Pinpoint the cell where the given text exists, returning its [X, Y] midpoint coordinate. 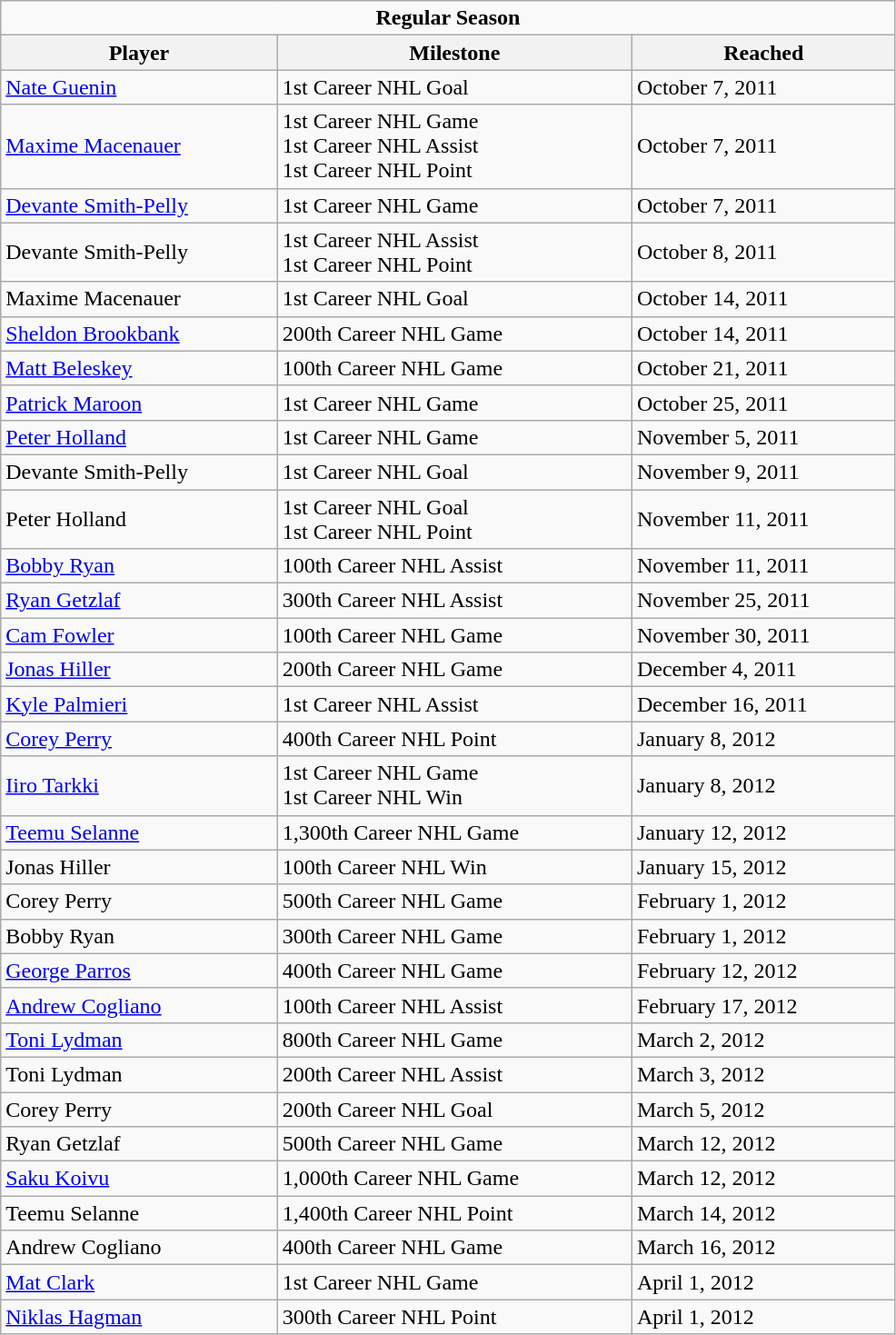
Player [139, 53]
February 17, 2012 [763, 1005]
Milestone [454, 53]
800th Career NHL Game [454, 1040]
February 12, 2012 [763, 971]
November 25, 2011 [763, 601]
Iiro Tarkki [139, 785]
1,400th Career NHL Point [454, 1213]
December 4, 2011 [763, 670]
Cam Fowler [139, 635]
1,000th Career NHL Game [454, 1179]
200th Career NHL Goal [454, 1110]
George Parros [139, 971]
1st Career NHL Game1st Career NHL Assist1st Career NHL Point [454, 146]
1st Career NHL Assist [454, 704]
Kyle Palmieri [139, 704]
300th Career NHL Point [454, 1317]
Regular Season [448, 18]
1st Career NHL Game1st Career NHL Win [454, 785]
March 16, 2012 [763, 1248]
100th Career NHL Win [454, 867]
November 5, 2011 [763, 437]
October 21, 2011 [763, 368]
Patrick Maroon [139, 403]
November 30, 2011 [763, 635]
October 8, 2011 [763, 253]
300th Career NHL Game [454, 936]
March 2, 2012 [763, 1040]
December 16, 2011 [763, 704]
400th Career NHL Point [454, 739]
200th Career NHL Assist [454, 1074]
January 15, 2012 [763, 867]
300th Career NHL Assist [454, 601]
Sheldon Brookbank [139, 334]
Saku Koivu [139, 1179]
March 3, 2012 [763, 1074]
January 12, 2012 [763, 832]
Niklas Hagman [139, 1317]
October 25, 2011 [763, 403]
1,300th Career NHL Game [454, 832]
March 14, 2012 [763, 1213]
Reached [763, 53]
Mat Clark [139, 1282]
1st Career NHL Goal1st Career NHL Point [454, 518]
March 5, 2012 [763, 1110]
November 9, 2011 [763, 472]
1st Career NHL Assist1st Career NHL Point [454, 253]
Nate Guenin [139, 87]
Matt Beleskey [139, 368]
